Detect which cell encompasses the target text, then output its (X, Y) center coordinate. 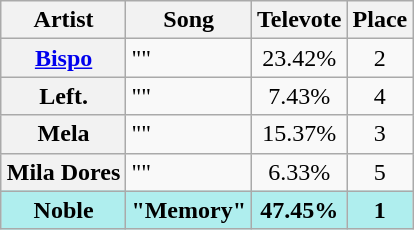
Noble (64, 210)
Place (380, 20)
"Memory" (189, 210)
7.43% (300, 96)
2 (380, 58)
23.42% (300, 58)
Bispo (64, 58)
Mila Dores (64, 172)
1 (380, 210)
Mela (64, 134)
Televote (300, 20)
Song (189, 20)
6.33% (300, 172)
Left. (64, 96)
4 (380, 96)
Artist (64, 20)
3 (380, 134)
47.45% (300, 210)
5 (380, 172)
15.37% (300, 134)
